Output the (X, Y) coordinate of the center of the cell containing the given text.  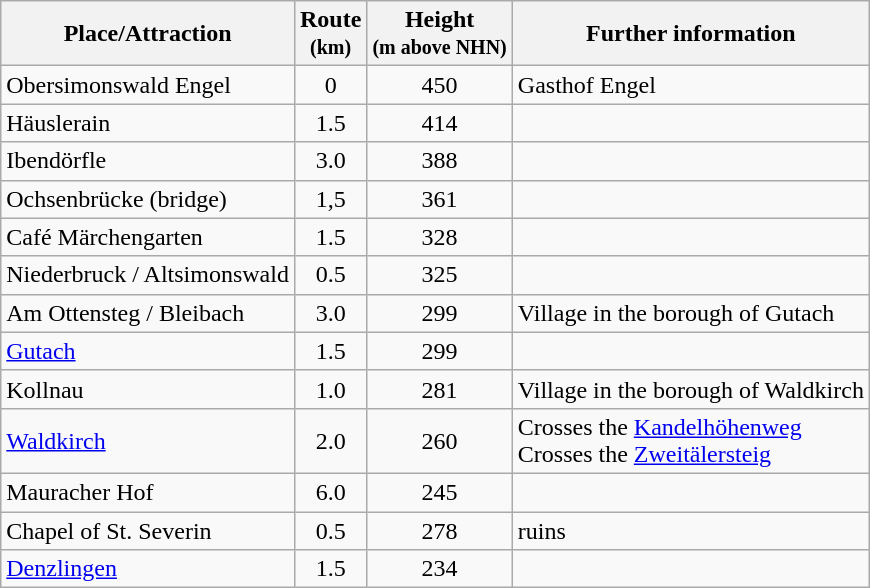
Place/Attraction (148, 34)
Chapel of St. Severin (148, 531)
325 (440, 275)
260 (440, 440)
Height(m above NHN) (440, 34)
6.0 (330, 492)
Route(km) (330, 34)
Café Märchengarten (148, 237)
Ibendörfle (148, 161)
450 (440, 85)
278 (440, 531)
Village in the borough of Waldkirch (690, 389)
Gutach (148, 351)
ruins (690, 531)
245 (440, 492)
1,5 (330, 199)
388 (440, 161)
Ochsenbrücke (bridge) (148, 199)
328 (440, 237)
281 (440, 389)
Further information (690, 34)
2.0 (330, 440)
361 (440, 199)
Denzlingen (148, 569)
Gasthof Engel (690, 85)
Mauracher Hof (148, 492)
Crosses the KandelhöhenwegCrosses the Zweitälersteig (690, 440)
Am Ottensteg / Bleibach (148, 313)
1.0 (330, 389)
234 (440, 569)
Obersimonswald Engel (148, 85)
Häuslerain (148, 123)
Niederbruck / Altsimonswald (148, 275)
Village in the borough of Gutach (690, 313)
0 (330, 85)
414 (440, 123)
Kollnau (148, 389)
Waldkirch (148, 440)
